Extract the (X, Y) coordinate from the center of the cell holding the provided text.  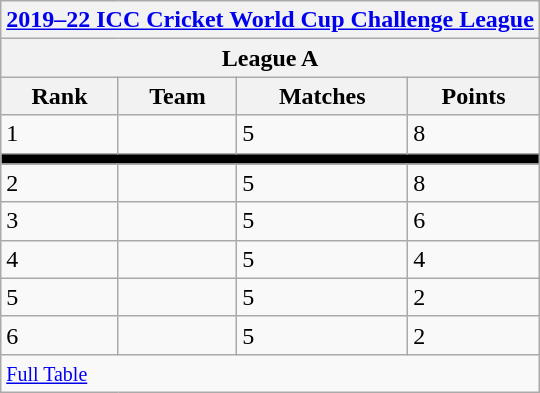
3 (60, 221)
Matches (322, 96)
Full Table (270, 373)
1 (60, 134)
League A (270, 58)
2019–22 ICC Cricket World Cup Challenge League (270, 20)
Rank (60, 96)
Team (177, 96)
Points (474, 96)
